Find where the given text appears and provide that cell's center as (x, y) coordinate. 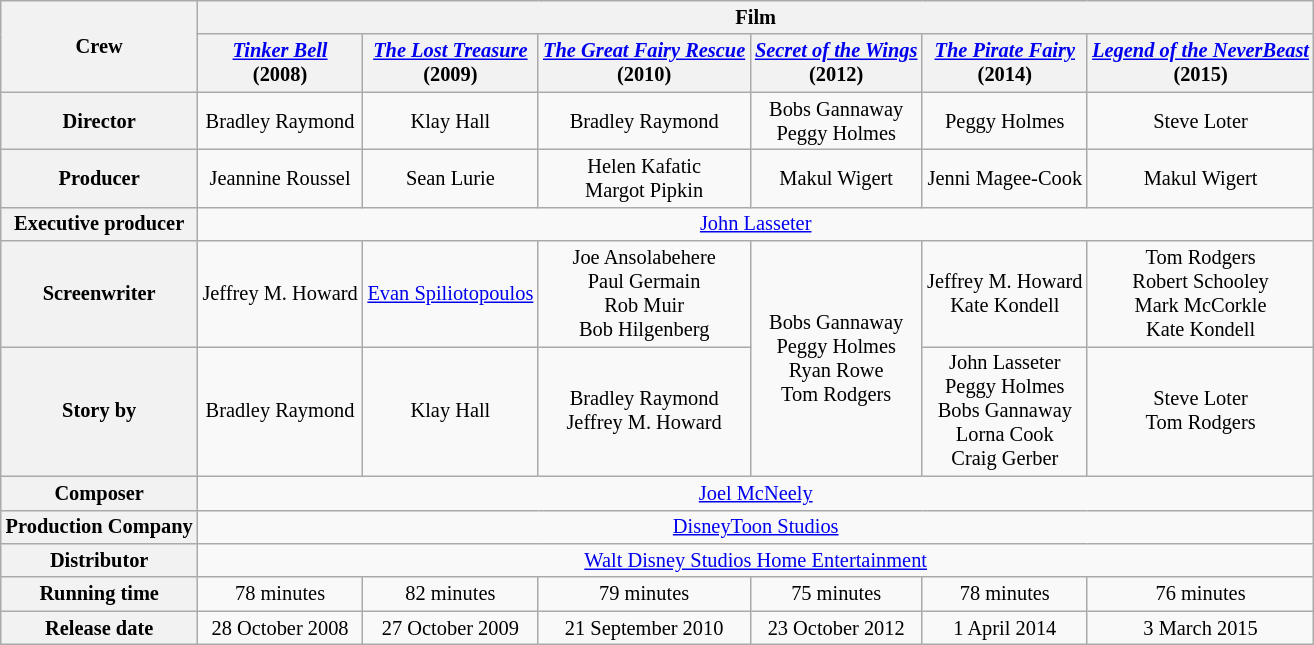
Director (100, 121)
Tinker Bell(2008) (280, 63)
23 October 2012 (836, 628)
Crew (100, 46)
79 minutes (644, 594)
Jeffrey M. HowardKate Kondell (1004, 294)
28 October 2008 (280, 628)
Running time (100, 594)
Tom RodgersRobert SchooleyMark McCorkleKate Kondell (1200, 294)
Release date (100, 628)
27 October 2009 (451, 628)
Legend of the NeverBeast(2015) (1200, 63)
Bradley RaymondJeffrey M. Howard (644, 411)
Helen KafaticMargot Pipkin (644, 178)
Film (756, 17)
Bobs GannawayPeggy HolmesRyan RoweTom Rodgers (836, 358)
Joe AnsolabeherePaul GermainRob MuirBob Hilgenberg (644, 294)
Joel McNeely (756, 493)
Producer (100, 178)
1 April 2014 (1004, 628)
Production Company (100, 527)
21 September 2010 (644, 628)
Evan Spiliotopoulos (451, 294)
Screenwriter (100, 294)
75 minutes (836, 594)
Sean Lurie (451, 178)
Steve LoterTom Rodgers (1200, 411)
John Lasseter (756, 224)
Story by (100, 411)
DisneyToon Studios (756, 527)
The Lost Treasure(2009) (451, 63)
Executive producer (100, 224)
The Great Fairy Rescue(2010) (644, 63)
Jenni Magee-Cook (1004, 178)
Peggy Holmes (1004, 121)
76 minutes (1200, 594)
82 minutes (451, 594)
Jeffrey M. Howard (280, 294)
Distributor (100, 560)
3 March 2015 (1200, 628)
The Pirate Fairy(2014) (1004, 63)
Jeannine Roussel (280, 178)
Steve Loter (1200, 121)
John LasseterPeggy HolmesBobs GannawayLorna CookCraig Gerber (1004, 411)
Bobs GannawayPeggy Holmes (836, 121)
Composer (100, 493)
Secret of the Wings(2012) (836, 63)
Walt Disney Studios Home Entertainment (756, 560)
